From the cell containing the given text, extract its center point as [x, y] coordinate. 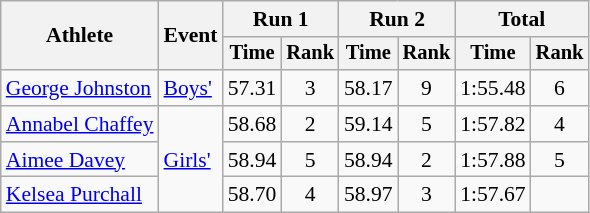
Total [522, 19]
58.70 [252, 195]
1:55.48 [492, 88]
Run 2 [397, 19]
Girls' [191, 160]
George Johnston [80, 88]
59.14 [368, 124]
Annabel Chaffey [80, 124]
58.68 [252, 124]
1:57.67 [492, 195]
1:57.82 [492, 124]
Kelsea Purchall [80, 195]
Boys' [191, 88]
Event [191, 36]
Athlete [80, 36]
58.97 [368, 195]
58.17 [368, 88]
Run 1 [281, 19]
9 [427, 88]
Aimee Davey [80, 160]
1:57.88 [492, 160]
6 [560, 88]
57.31 [252, 88]
